Scan for the cell matching the given text and deliver its [x, y] coordinate at center. 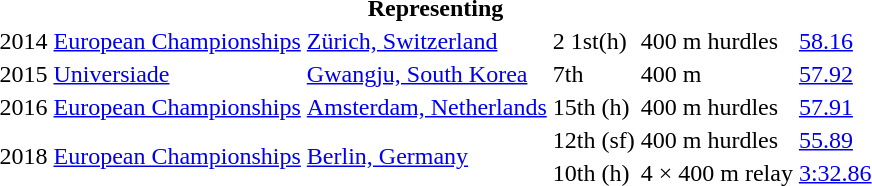
12th (sf) [594, 140]
15th (h) [594, 107]
400 m [716, 74]
7th [594, 74]
Zürich, Switzerland [426, 41]
Universiade [177, 74]
Gwangju, South Korea [426, 74]
2 1st(h) [594, 41]
Amsterdam, Netherlands [426, 107]
